Capture the cell that displays the provided text and extract its (x, y) central coordinate. 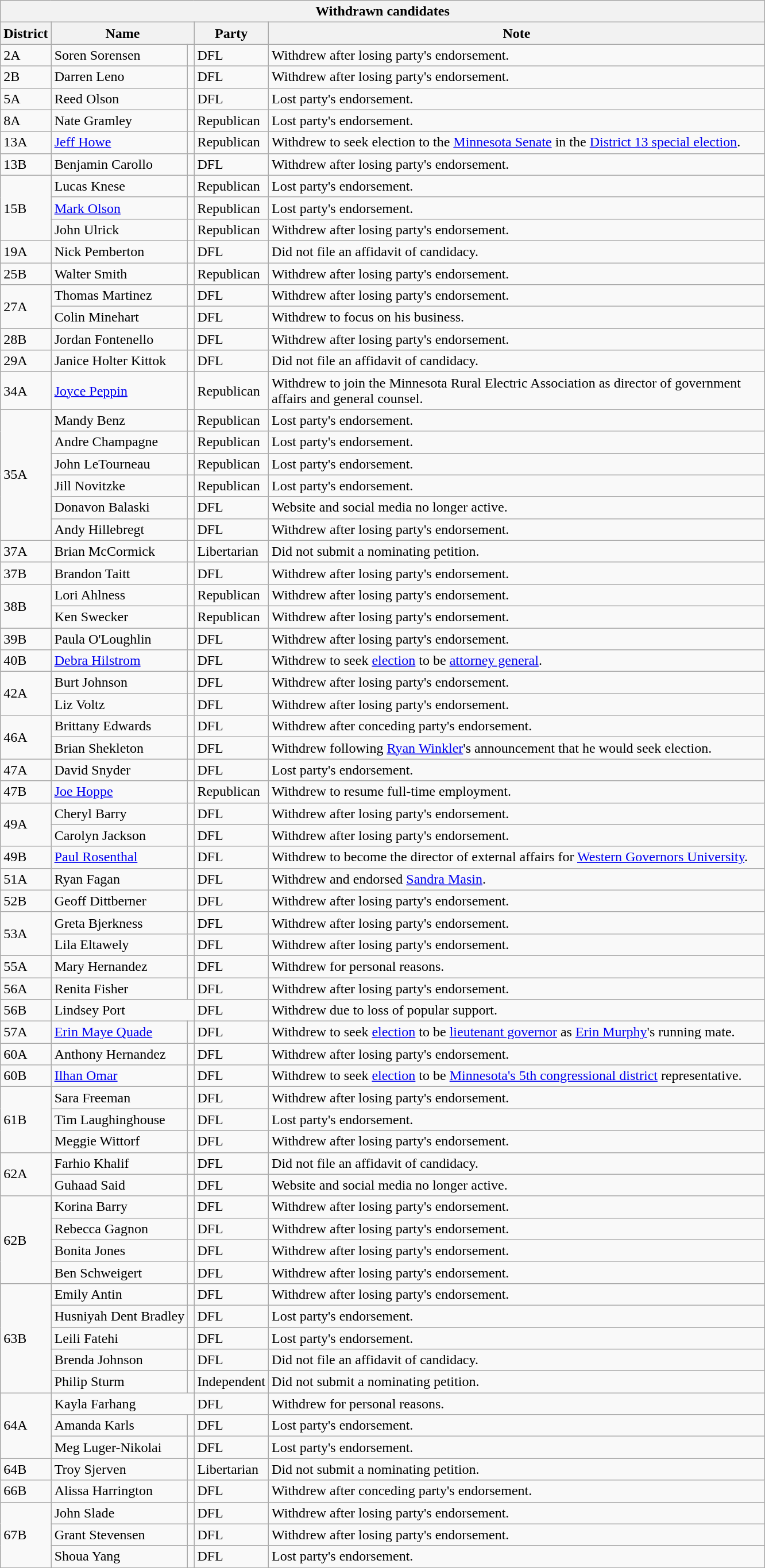
37B (26, 573)
Kayla Farhang (123, 1404)
Brenda Johnson (119, 1360)
John Slade (119, 1513)
46A (26, 737)
Erin Maye Quade (119, 1032)
Withdrew to seek election to the Minnesota Senate in the District 13 special election. (517, 142)
66B (26, 1491)
Anthony Hernandez (119, 1054)
Brittany Edwards (119, 726)
34A (26, 390)
Withdrew to resume full-time employment. (517, 792)
Greta Bjerkness (119, 923)
Andy Hillebregt (119, 529)
Lindsey Port (123, 1011)
Withdrawn candidates (382, 11)
56B (26, 1011)
Brian McCormick (119, 551)
Benjamin Carollo (119, 164)
Renita Fisher (119, 988)
Jeff Howe (119, 142)
25B (26, 274)
Paul Rosenthal (119, 857)
Joe Hoppe (119, 792)
Grant Stevensen (119, 1535)
39B (26, 639)
40B (26, 661)
38B (26, 606)
5A (26, 99)
Bonita Jones (119, 1250)
Nick Pemberton (119, 251)
Joyce Peppin (119, 390)
60A (26, 1054)
53A (26, 934)
63B (26, 1338)
27A (26, 307)
Andre Champagne (119, 442)
Colin Minehart (119, 318)
Troy Sjerven (119, 1469)
Mary Hernandez (119, 966)
Withdrew to seek election to be attorney general. (517, 661)
15B (26, 208)
Ken Swecker (119, 617)
Amanda Karls (119, 1426)
Withdrew to seek election to be Minnesota's 5th congressional district representative. (517, 1076)
Lori Ahlness (119, 595)
13B (26, 164)
Party (231, 33)
Farhio Khalif (119, 1163)
Husniyah Dent Bradley (119, 1316)
Walter Smith (119, 274)
Burt Johnson (119, 683)
Soren Sorensen (119, 55)
Guhaad Said (119, 1185)
Liz Voltz (119, 704)
Alissa Harrington (119, 1491)
29A (26, 361)
Withdrew and endorsed Sandra Masin. (517, 879)
Reed Olson (119, 99)
64A (26, 1426)
60B (26, 1076)
David Snyder (119, 770)
Withdrew to become the director of external affairs for Western Governors University. (517, 857)
64B (26, 1469)
55A (26, 966)
Note (517, 33)
Withdrew following Ryan Winkler's announcement that he would seek election. (517, 748)
John Ulrick (119, 230)
Withdrew to seek election to be lieutenant governor as Erin Murphy's running mate. (517, 1032)
Ilhan Omar (119, 1076)
Lila Eltawely (119, 944)
37A (26, 551)
Darren Leno (119, 77)
Brian Shekleton (119, 748)
Leili Fatehi (119, 1338)
Korina Barry (119, 1207)
Debra Hilstrom (119, 661)
Jill Novitzke (119, 486)
19A (26, 251)
Ryan Fagan (119, 879)
Mark Olson (119, 208)
56A (26, 988)
Meg Luger-Nikolai (119, 1447)
67B (26, 1535)
51A (26, 879)
Emily Antin (119, 1294)
2A (26, 55)
2B (26, 77)
Withdrew to focus on his business. (517, 318)
62B (26, 1240)
47A (26, 770)
Name (123, 33)
28B (26, 339)
35A (26, 475)
Carolyn Jackson (119, 835)
Shoua Yang (119, 1557)
Donavon Balaski (119, 508)
Philip Sturm (119, 1382)
13A (26, 142)
District (26, 33)
Geoff Dittberner (119, 901)
Lucas Knese (119, 186)
57A (26, 1032)
Nate Gramley (119, 121)
Sara Freeman (119, 1098)
61B (26, 1120)
49B (26, 857)
42A (26, 694)
8A (26, 121)
Rebecca Gagnon (119, 1229)
52B (26, 901)
62A (26, 1174)
Cheryl Barry (119, 814)
Brandon Taitt (119, 573)
Meggie Wittorf (119, 1141)
47B (26, 792)
49A (26, 824)
Jordan Fontenello (119, 339)
Independent (231, 1382)
Thomas Martinez (119, 296)
Withdrew due to loss of popular support. (517, 1011)
John LeTourneau (119, 464)
Tim Laughinghouse (119, 1120)
Janice Holter Kittok (119, 361)
Ben Schweigert (119, 1272)
Withdrew to join the Minnesota Rural Electric Association as director of government affairs and general counsel. (517, 390)
Paula O'Loughlin (119, 639)
Mandy Benz (119, 420)
